Capture the cell that displays the provided text and extract its (x, y) central coordinate. 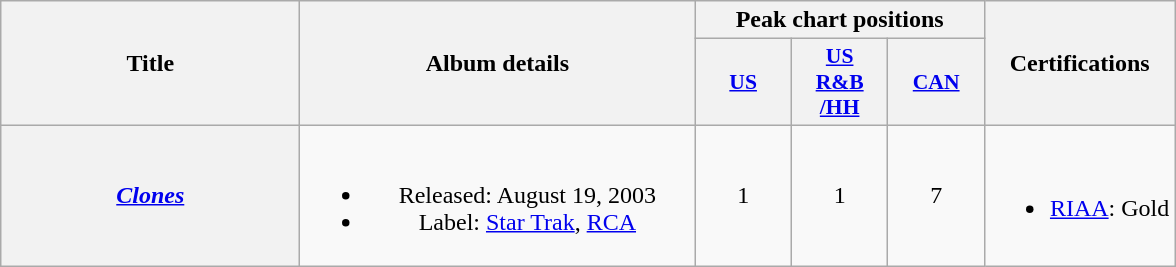
Released: August 19, 2003Label: Star Trak, RCA (498, 195)
7 (936, 195)
RIAA: Gold (1079, 195)
Clones (150, 195)
US (744, 82)
Peak chart positions (840, 20)
Title (150, 64)
USR&B/HH (840, 82)
Certifications (1079, 64)
Album details (498, 64)
CAN (936, 82)
